For the text-containing cell, return its midpoint in (X, Y) coordinate format. 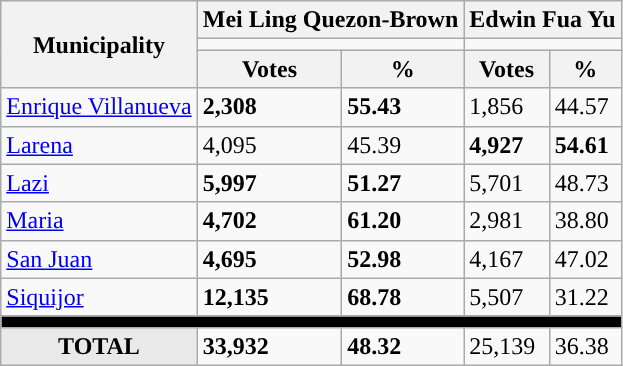
5,507 (506, 297)
38.80 (585, 221)
4,167 (506, 259)
5,701 (506, 183)
55.43 (403, 107)
44.57 (585, 107)
Edwin Fua Yu (542, 20)
33,932 (270, 346)
Mei Ling Quezon-Brown (330, 20)
Municipality (99, 44)
4,702 (270, 221)
Enrique Villanueva (99, 107)
48.73 (585, 183)
1,856 (506, 107)
4,927 (506, 145)
48.32 (403, 346)
4,695 (270, 259)
31.22 (585, 297)
Lazi (99, 183)
Siquijor (99, 297)
TOTAL (99, 346)
47.02 (585, 259)
5,997 (270, 183)
45.39 (403, 145)
68.78 (403, 297)
25,139 (506, 346)
51.27 (403, 183)
12,135 (270, 297)
Maria (99, 221)
54.61 (585, 145)
Larena (99, 145)
2,308 (270, 107)
San Juan (99, 259)
4,095 (270, 145)
52.98 (403, 259)
36.38 (585, 346)
2,981 (506, 221)
61.20 (403, 221)
